Determine the [X, Y] coordinate at the center of the cell enclosing the given text.  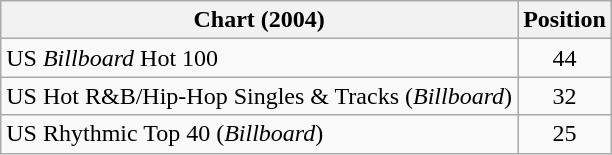
44 [565, 58]
25 [565, 134]
Chart (2004) [260, 20]
32 [565, 96]
US Rhythmic Top 40 (Billboard) [260, 134]
Position [565, 20]
US Billboard Hot 100 [260, 58]
US Hot R&B/Hip-Hop Singles & Tracks (Billboard) [260, 96]
